Scan for the cell matching the given text and deliver its [X, Y] coordinate at center. 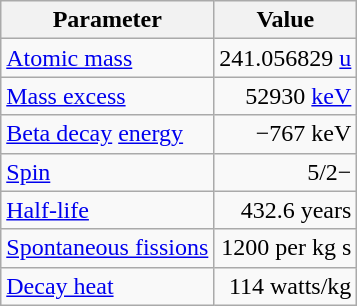
5/2− [286, 172]
Mass excess [108, 96]
Parameter [108, 20]
1200 per kg s [286, 248]
Spin [108, 172]
−767 keV [286, 134]
Atomic mass [108, 58]
432.6 years [286, 210]
Decay heat [108, 286]
Value [286, 20]
241.056829 u [286, 58]
Beta decay energy [108, 134]
52930 keV [286, 96]
Spontaneous fissions [108, 248]
Half-life [108, 210]
114 watts/kg [286, 286]
